From the cell containing the given text, extract its center point as [X, Y] coordinate. 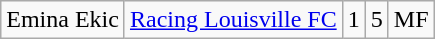
Emina Ekic [63, 20]
1 [354, 20]
Racing Louisville FC [233, 20]
MF [411, 20]
5 [376, 20]
